For the text-containing cell, return its midpoint in (x, y) coordinate format. 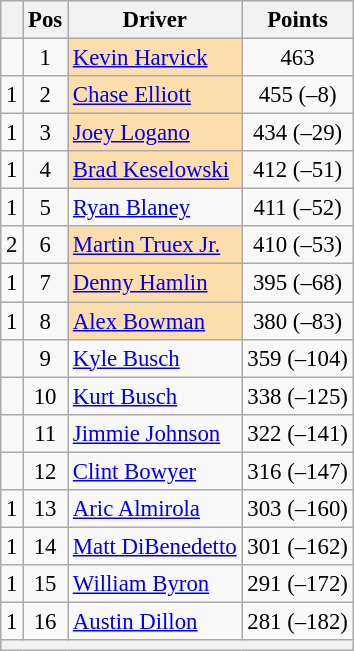
Joey Logano (155, 133)
7 (46, 283)
411 (–52) (298, 208)
338 (–125) (298, 396)
303 (–160) (298, 509)
William Byron (155, 584)
291 (–172) (298, 584)
455 (–8) (298, 95)
434 (–29) (298, 133)
281 (–182) (298, 621)
359 (–104) (298, 358)
Brad Keselowski (155, 170)
16 (46, 621)
10 (46, 396)
463 (298, 58)
Kyle Busch (155, 358)
12 (46, 471)
Kevin Harvick (155, 58)
11 (46, 433)
Martin Truex Jr. (155, 245)
380 (–83) (298, 321)
Aric Almirola (155, 509)
Clint Bowyer (155, 471)
5 (46, 208)
8 (46, 321)
3 (46, 133)
Matt DiBenedetto (155, 546)
Ryan Blaney (155, 208)
Pos (46, 20)
Chase Elliott (155, 95)
Driver (155, 20)
15 (46, 584)
Alex Bowman (155, 321)
4 (46, 170)
412 (–51) (298, 170)
410 (–53) (298, 245)
316 (–147) (298, 471)
301 (–162) (298, 546)
14 (46, 546)
Denny Hamlin (155, 283)
395 (–68) (298, 283)
Kurt Busch (155, 396)
13 (46, 509)
Points (298, 20)
Jimmie Johnson (155, 433)
9 (46, 358)
6 (46, 245)
322 (–141) (298, 433)
Austin Dillon (155, 621)
